Find where the given text appears and provide that cell's center as (x, y) coordinate. 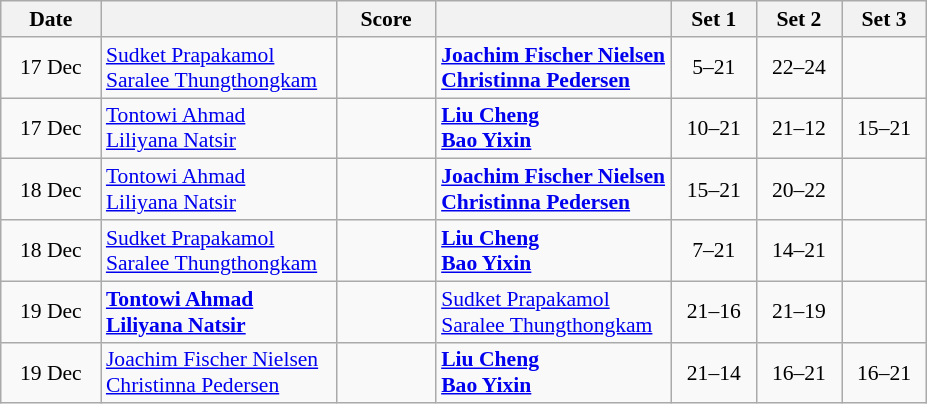
21–16 (714, 312)
10–21 (714, 128)
21–12 (798, 128)
Date (51, 19)
14–21 (798, 250)
7–21 (714, 250)
Set 2 (798, 19)
22–24 (798, 68)
5–21 (714, 68)
Score (386, 19)
21–14 (714, 372)
Set 1 (714, 19)
20–22 (798, 190)
21–19 (798, 312)
Set 3 (884, 19)
